Output the [x, y] coordinate of the center of the cell containing the given text.  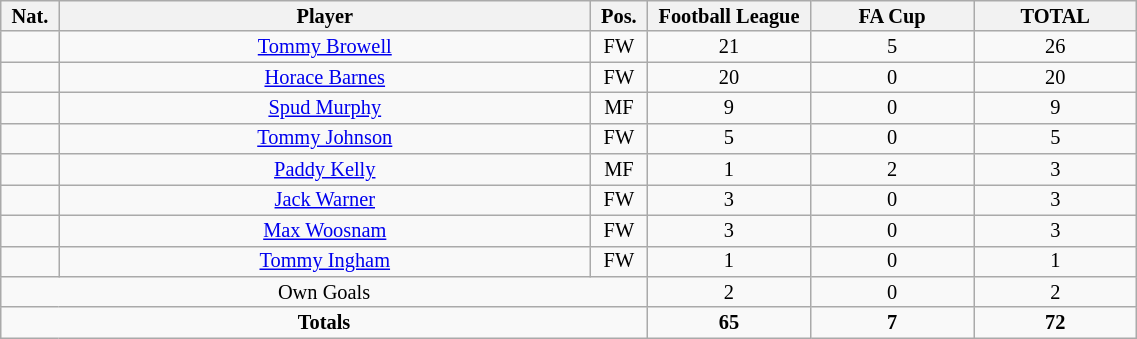
Nat. [30, 16]
Player [324, 16]
65 [728, 322]
Tommy Ingham [324, 262]
Football League [728, 16]
Horace Barnes [324, 78]
Max Woosnam [324, 230]
Own Goals [324, 292]
7 [892, 322]
Paddy Kelly [324, 170]
Tommy Johnson [324, 138]
Spud Murphy [324, 108]
TOTAL [1056, 16]
26 [1056, 46]
Pos. [618, 16]
Totals [324, 322]
Tommy Browell [324, 46]
FA Cup [892, 16]
Jack Warner [324, 200]
72 [1056, 322]
21 [728, 46]
